Pinpoint the cell where the given text exists, returning its [X, Y] midpoint coordinate. 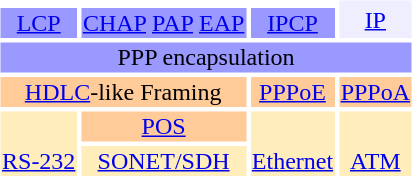
HDLC-like Framing [124, 92]
PPPoE [292, 92]
CHAP PAP EAP [163, 23]
IPCP [292, 23]
PPPoA [375, 92]
Ethernet [292, 144]
SONET/SDH [163, 161]
IP [375, 19]
RS-232 [39, 144]
ATM [375, 144]
LCP [39, 23]
PPP encapsulation [206, 57]
POS [163, 127]
